Return (X, Y) of the center of cell containing provided text 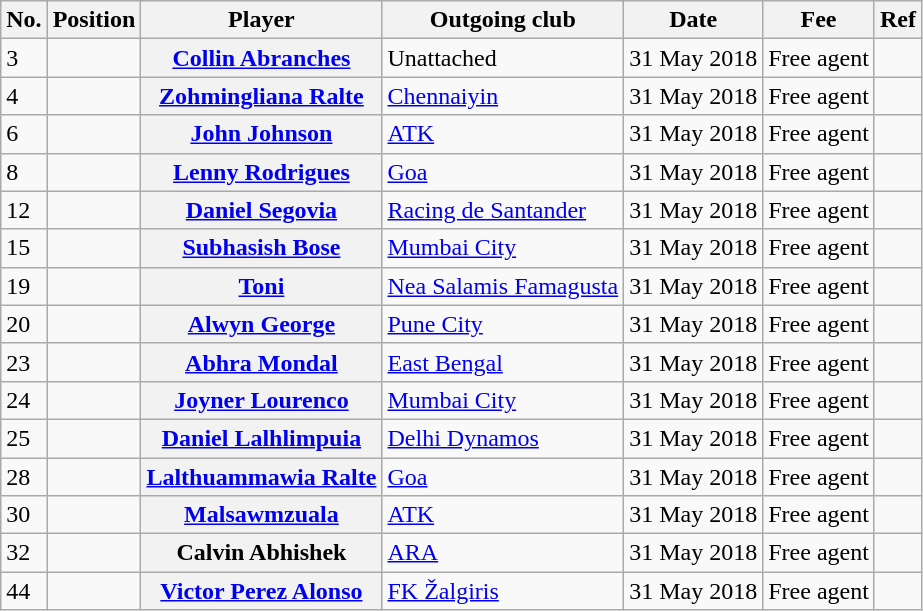
Alwyn George (262, 324)
15 (24, 248)
20 (24, 324)
Victor Perez Alonso (262, 591)
Racing de Santander (503, 210)
3 (24, 58)
32 (24, 553)
Position (94, 20)
4 (24, 96)
Lalthuammawia Ralte (262, 477)
John Johnson (262, 134)
Outgoing club (503, 20)
Player (262, 20)
8 (24, 172)
Chennaiyin (503, 96)
30 (24, 515)
ARA (503, 553)
19 (24, 286)
Unattached (503, 58)
Delhi Dynamos (503, 438)
Zohmingliana Ralte (262, 96)
Daniel Lalhlimpuia (262, 438)
44 (24, 591)
Toni (262, 286)
12 (24, 210)
28 (24, 477)
Nea Salamis Famagusta (503, 286)
6 (24, 134)
Ref (898, 20)
Daniel Segovia (262, 210)
Abhra Mondal (262, 362)
24 (24, 400)
Calvin Abhishek (262, 553)
23 (24, 362)
Pune City (503, 324)
Date (694, 20)
25 (24, 438)
Fee (819, 20)
Malsawmzuala (262, 515)
Lenny Rodrigues (262, 172)
Collin Abranches (262, 58)
FK Žalgiris (503, 591)
Joyner Lourenco (262, 400)
Subhasish Bose (262, 248)
No. (24, 20)
East Bengal (503, 362)
